Return (x, y) of the center of cell containing provided text 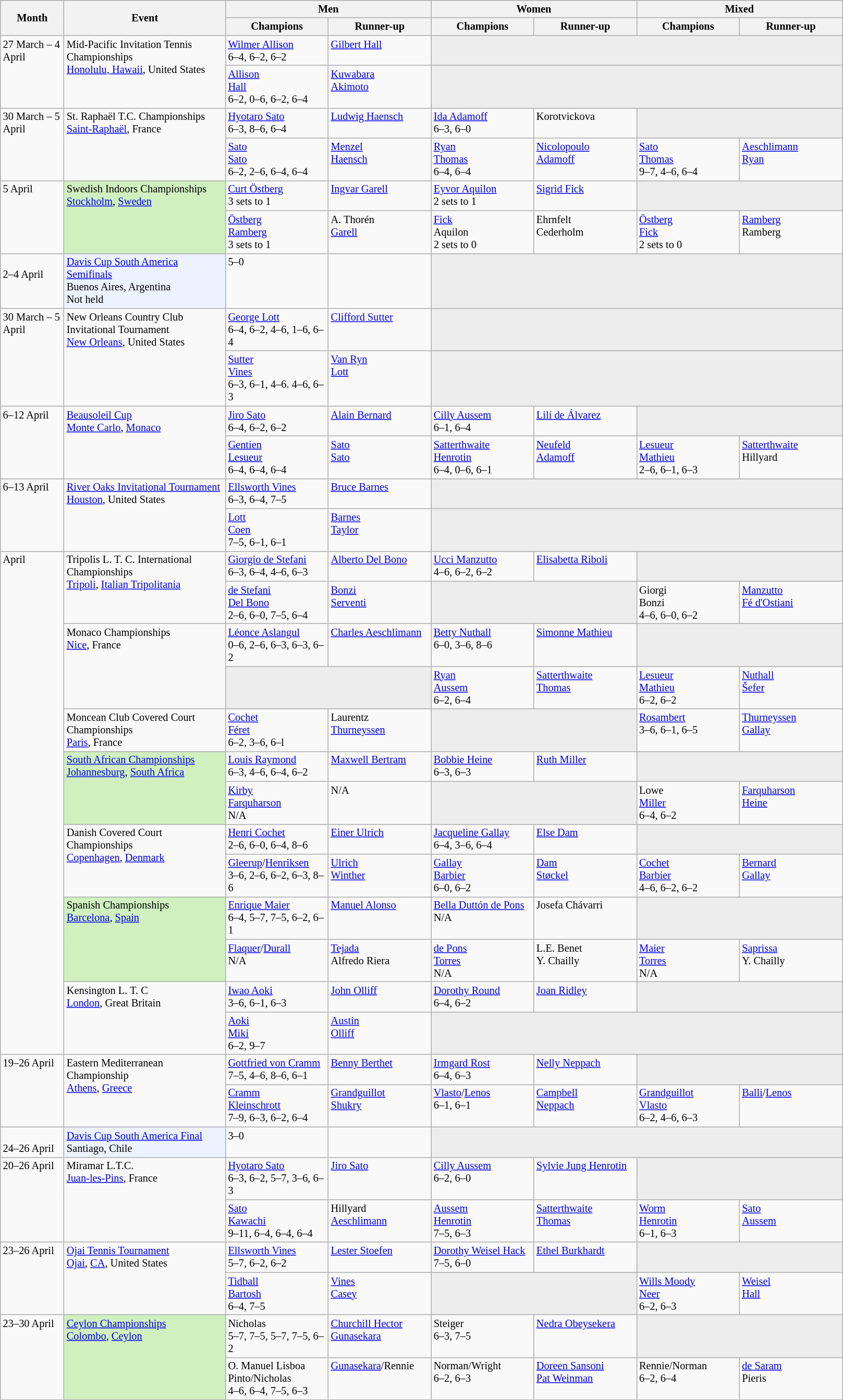
Dorothy Round6–4, 6–2 (483, 997)
Van Ryn Lott (380, 378)
Davis Cup South America FinalSantiago, Chile (145, 1142)
Sutter Vines6–3, 6–1, 4–6. 4–6, 6–3 (277, 378)
Sigrid Fick (585, 195)
Vines Casey (380, 1294)
South African ChampionshipsJohannesburg, South Africa (145, 787)
Bonzi Serventi (380, 603)
Bruce Barnes (380, 494)
Léonce Aslangul0–6, 2–6, 6–3, 6–3, 6–2 (277, 645)
Östberg Ramberg3 sets to 1 (277, 232)
Ryan Thomas6–4, 6–4 (483, 159)
Kirby FarquharsonN/A (277, 803)
de Stefani Del Bono2–6, 6–0, 7–5, 6–4 (277, 603)
5 April (32, 217)
Sato Thomas9–7, 4–6, 6–4 (688, 159)
Simonne Mathieu (585, 645)
Irmgard Rost6–4, 6–3 (483, 1070)
Sato Kawachi9–11, 6–4, 6–4, 6–4 (277, 1221)
Menzel Haensch (380, 159)
Hyotaro Sato6–3, 8–6, 6–4 (277, 123)
Mid-Pacific Invitation Tennis ChampionshipsHonolulu, Hawaii, United States (145, 72)
Campbell Neppach (585, 1106)
Norman/Wright6–2, 6–3 (483, 1379)
Gleerup/Henriksen3–6, 2–6, 6–2, 6–3, 8–6 (277, 875)
Lesueur Mathieu2–6, 6–1, 6–3 (688, 457)
Sato Aussem (790, 1221)
Hyotaro Sato6–3, 6–2, 5–7, 3–6, 6–3 (277, 1178)
O. Manuel Lisboa Pinto/Nicholas4–6, 6–4, 7–5, 6–3 (277, 1379)
Cochet Féret6–2, 3–6, 6–l (277, 730)
Joan Ridley (585, 997)
Östberg Fick2 sets to 0 (688, 232)
Lilí de Álvarez (585, 421)
Ludwig Haensch (380, 123)
Gottfried von Cramm7–5, 4–6, 8–6, 6–1 (277, 1070)
Enrique Maier6–4, 5–7, 7–5, 6–2, 6–1 (277, 918)
Monaco ChampionshipsNice, France (145, 666)
Henri Cochet2–6, 6–0, 6–4, 8–6 (277, 839)
Nelly Neppach (585, 1070)
John Olliff (380, 997)
Ceylon ChampionshipsColombo, Ceylon (145, 1357)
Ellsworth Vines5–7, 6–2, 6–2 (277, 1257)
Aoki Miki6–2, 9–7 (277, 1033)
Ojai Tennis TournamentOjai, CA, United States (145, 1278)
de Pons TorresN/A (483, 961)
Danish Covered Court ChampionshipsCopenhagen, Denmark (145, 860)
Wills Moody Neer6–2, 6–3 (688, 1294)
Ulrich Winther (380, 875)
Balli/Lenos (790, 1106)
27 March – 4 April (32, 72)
6–13 April (32, 515)
Gunasekara/Rennie (380, 1379)
Flaquer/DurallN/A (277, 961)
Davis Cup South America SemifinalsBuenos Aires, ArgentinaNot held (145, 281)
River Oaks Invitational TournamentHouston, United States (145, 515)
Grandguillot Vlasto6–2, 4–6, 6–3 (688, 1106)
20–26 April (32, 1200)
Ehrnfelt Cederholm (585, 232)
Men (328, 9)
N/A (380, 803)
Jiro Sato6–4, 6–2, 6–2 (277, 421)
Lowe Miller6–4, 6–2 (688, 803)
Manuel Alonso (380, 918)
Korotvickova (585, 123)
Ucci Manzutto4–6, 6–2, 6–2 (483, 566)
Ingvar Garell (380, 195)
24–26 April (32, 1142)
Aeschlimann Ryan (790, 159)
Neufeld Adamoff (585, 457)
19–26 April (32, 1090)
Lott Coen7–5, 6–1, 6–1 (277, 530)
Giorgi Bonzi4–6, 6–0, 6–2 (688, 603)
Hillyard Aeschlimann (380, 1221)
Nicholas5–7, 7–5, 5–7, 7–5, 6–2 (277, 1336)
5–0 (277, 281)
Charles Aeschlimann (380, 645)
Kensington L. T. CLondon, Great Britain (145, 1017)
2–4 April (32, 281)
Beausoleil CupMonte Carlo, Monaco (145, 442)
Benny Berthet (380, 1070)
Ryan Aussem6–2, 6–4 (483, 687)
Women (534, 9)
Sato Sato6–2, 2–6, 6–4, 6–4 (277, 159)
Tripolis L. T. C. International ChampionshipsTripoli, Italian Tripolitania (145, 587)
Sato Sato (380, 457)
Giorgio de Stefani6–3, 6–4, 4–6, 6–3 (277, 566)
Steiger6–3, 7–5 (483, 1336)
Ellsworth Vines6–3, 6–4, 7–5 (277, 494)
Mixed (739, 9)
3–0 (277, 1142)
Rosambert3–6, 6–1, 6–5 (688, 730)
Elisabetta Riboli (585, 566)
Churchill Hector Gunasekara (380, 1336)
de Saram Pieris (790, 1379)
Louis Raymond6–3, 4–6, 6–4, 6–2 (277, 766)
Worm Henrotin6–1, 6–3 (688, 1221)
Miramar L.T.C.Juan-les-Pins, France (145, 1200)
Wilmer Allison6–4, 6–2, 6–2 (277, 51)
Ruth Miller (585, 766)
Gilbert Hall (380, 51)
Event (145, 18)
Cilly Aussem6–2, 6–0 (483, 1178)
Jiro Sato (380, 1178)
Ida Adamoff6–3, 6–0 (483, 123)
Vlasto/Lenos6–1, 6–1 (483, 1106)
Manzutto Fé d'Ostiani (790, 603)
A. Thorén Garell (380, 232)
Gallay Barbier6–0, 6–2 (483, 875)
Josefa Chávarri (585, 918)
Dam Støckel (585, 875)
Alain Bernard (380, 421)
Tidball Bartosh6–4, 7–5 (277, 1294)
Grandguillot Shukry (380, 1106)
Jacqueline Gallay6–4, 3–6, 6–4 (483, 839)
Saprissa Y. Chailly (790, 961)
Iwao Aoki3–6, 6–1, 6–3 (277, 997)
April (32, 803)
Cochet Barbier4–6, 6–2, 6–2 (688, 875)
Ramberg Ramberg (790, 232)
Satterthwaite Hillyard (790, 457)
Alberto Del Bono (380, 566)
Eyvor Aquilon2 sets to 1 (483, 195)
L.E. Benet Y. Chailly (585, 961)
23–30 April (32, 1357)
Dorothy Weisel Hack7–5, 6–0 (483, 1257)
Bella Duttón de PonsN/A (483, 918)
Betty Nuthall6–0, 3–6, 8–6 (483, 645)
Doreen Sansoni Pat Weinman (585, 1379)
6–12 April (32, 442)
Nuthall Šefer (790, 687)
Gentien Lesueur6–4, 6–4, 6–4 (277, 457)
Curt Östberg3 sets to 1 (277, 195)
Clifford Sutter (380, 329)
Satterthwaite Henrotin6–4, 0–6, 6–1 (483, 457)
New Orleans Country Club Invitational TournamentNew Orleans, United States (145, 357)
Cilly Aussem6–1, 6–4 (483, 421)
Rennie/Norman6–2, 6–4 (688, 1379)
Laurentz Thurneyssen (380, 730)
Aussem Henrotin7–5, 6–3 (483, 1221)
Allison Hall6–2, 0–6, 6–2, 6–4 (277, 87)
Bobbie Heine6–3, 6–3 (483, 766)
Month (32, 18)
Austin Olliff (380, 1033)
Maier TorresN/A (688, 961)
Tejada Alfredo Riera (380, 961)
Ethel Burkhardt (585, 1257)
Bernard Gallay (790, 875)
Else Dam (585, 839)
Maxwell Bertram (380, 766)
Swedish Indoors ChampionshipsStockholm, Sweden (145, 217)
St. Raphaël T.C. ChampionshipsSaint-Raphaël, France (145, 144)
Farquharson Heine (790, 803)
Nicolopoulo Adamoff (585, 159)
Cramm Kleinschrott7–9, 6–3, 6–2, 6–4 (277, 1106)
Lesueur Mathieu6–2, 6–2 (688, 687)
Nedra Obeysekera (585, 1336)
George Lott6–4, 6–2, 4–6, 1–6, 6–4 (277, 329)
Spanish ChampionshipsBarcelona, Spain (145, 939)
Lester Stoefen (380, 1257)
Sylvie Jung Henrotin (585, 1178)
Fick Aquilon2 sets to 0 (483, 232)
Eastern Mediterranean ChampionshipAthens, Greece (145, 1090)
Einer Ulrich (380, 839)
Weisel Hall (790, 1294)
Barnes Taylor (380, 530)
Kuwabara Akimoto (380, 87)
Moncean Club Covered Court ChampionshipsParis, France (145, 730)
Thurneyssen Gallay (790, 730)
23–26 April (32, 1278)
